From the cell containing the given text, extract its center point as (X, Y) coordinate. 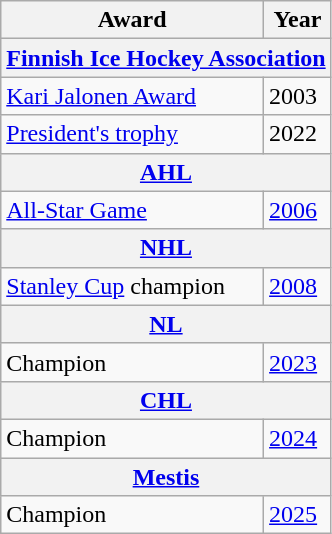
All-Star Game (132, 210)
NHL (166, 248)
AHL (166, 172)
2025 (298, 515)
NL (166, 324)
2008 (298, 286)
Mestis (166, 477)
2003 (298, 96)
Stanley Cup champion (132, 286)
CHL (166, 400)
2024 (298, 438)
Kari Jalonen Award (132, 96)
2006 (298, 210)
President's trophy (132, 134)
2022 (298, 134)
2023 (298, 362)
Finnish Ice Hockey Association (166, 58)
Year (298, 20)
Award (132, 20)
